Provide the (X, Y) coordinate of the cell's center where the given text is located.  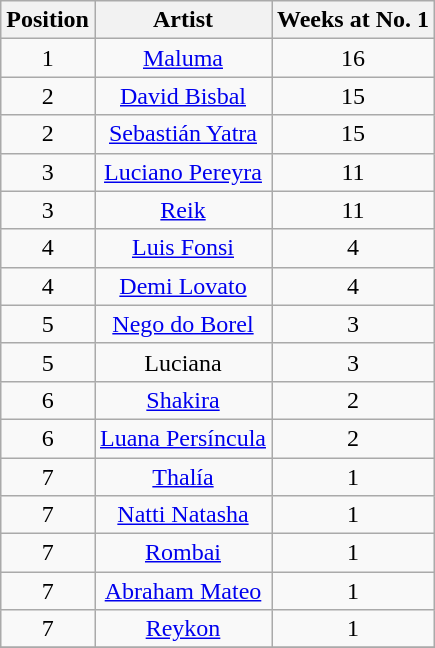
Rombai (182, 553)
Natti Natasha (182, 515)
Luis Fonsi (182, 248)
Nego do Borel (182, 324)
Luciana (182, 362)
Sebastián Yatra (182, 134)
Shakira (182, 400)
Luana Persíncula (182, 438)
David Bisbal (182, 96)
Luciano Pereyra (182, 172)
Maluma (182, 58)
16 (354, 58)
Weeks at No. 1 (354, 20)
Abraham Mateo (182, 591)
Artist (182, 20)
Reik (182, 210)
Demi Lovato (182, 286)
Thalía (182, 477)
Reykon (182, 629)
Position (48, 20)
